Return the (x, y) coordinate for the center point of the cell that contains the specified text.  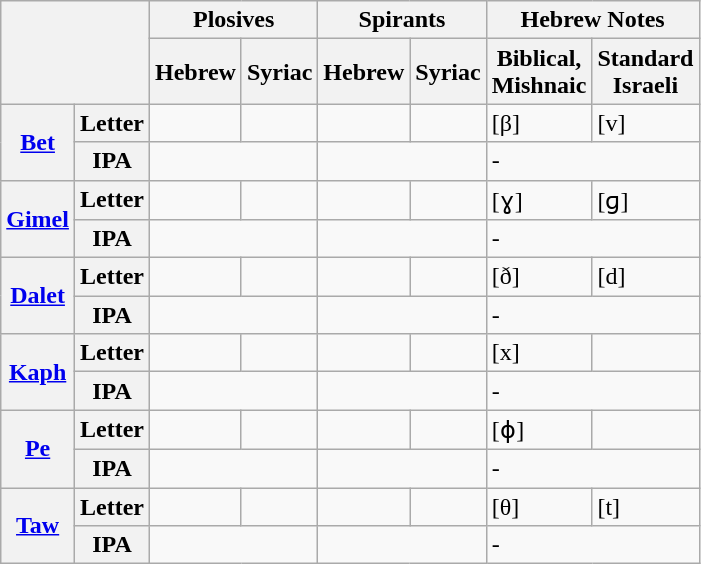
[ɸ] (539, 430)
[v] (646, 123)
[ɣ] (539, 200)
Gimel (38, 219)
Bet (38, 142)
StandardIsraeli (646, 72)
[θ] (539, 507)
Kaph (38, 372)
Dalet (38, 296)
[d] (646, 277)
[t] (646, 507)
Spirants (402, 20)
Plosives (233, 20)
[ɡ] (646, 200)
Pe (38, 449)
[ð] (539, 277)
Biblical,Mishnaic (539, 72)
Taw (38, 526)
[x] (539, 353)
[β] (539, 123)
Hebrew Notes (592, 20)
